Detect which cell encompasses the target text, then output its [X, Y] center coordinate. 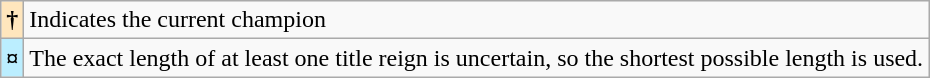
Indicates the current champion [476, 20]
¤ [12, 58]
† [12, 20]
The exact length of at least one title reign is uncertain, so the shortest possible length is used. [476, 58]
